Output the [x, y] coordinate of the center of the cell containing the given text.  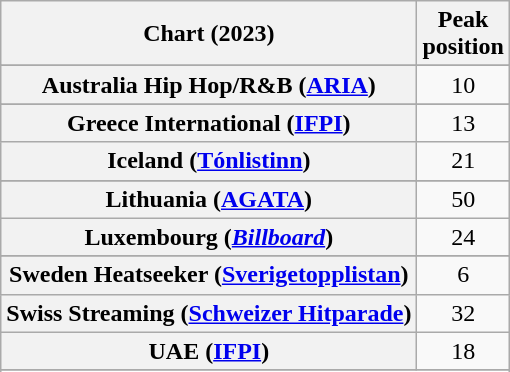
Greece International (IFPI) [209, 123]
50 [463, 199]
Lithuania (AGATA) [209, 199]
Swiss Streaming (Schweizer Hitparade) [209, 313]
6 [463, 275]
13 [463, 123]
Luxembourg (Billboard) [209, 237]
UAE (IFPI) [209, 351]
24 [463, 237]
21 [463, 161]
10 [463, 85]
32 [463, 313]
Peakposition [463, 34]
Australia Hip Hop/R&B (ARIA) [209, 85]
Sweden Heatseeker (Sverigetopplistan) [209, 275]
Iceland (Tónlistinn) [209, 161]
Chart (2023) [209, 34]
18 [463, 351]
